Search for the cell housing the specified text and yield its (x, y) center coordinate. 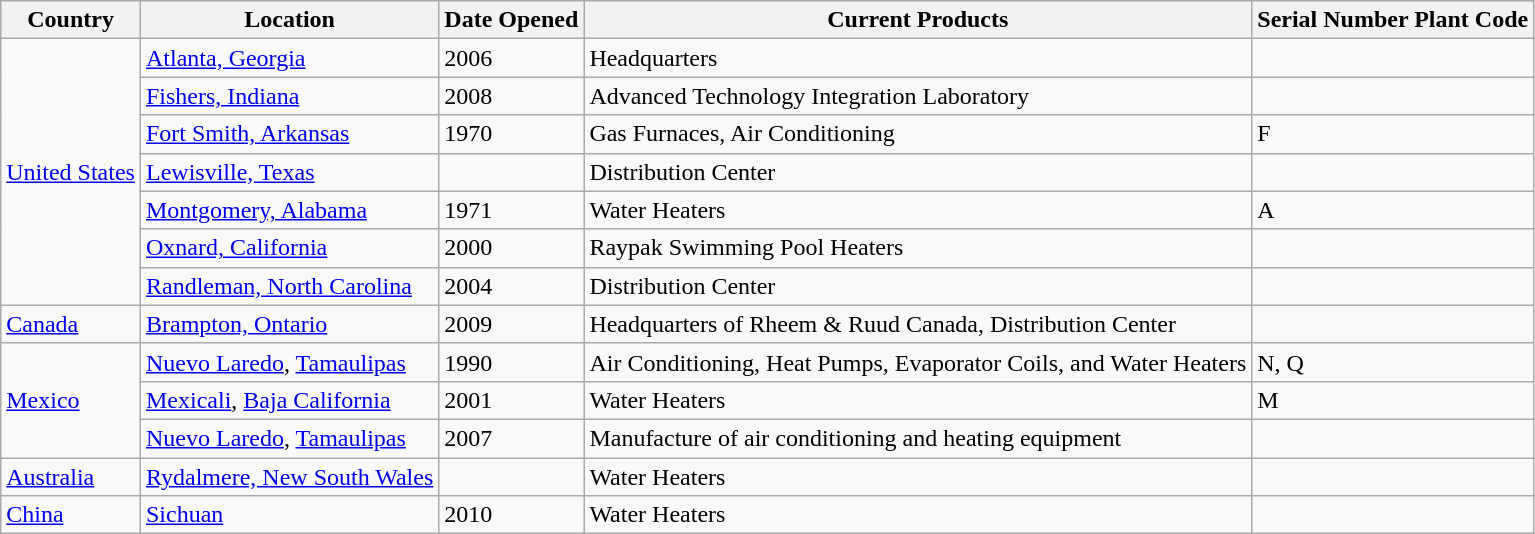
Lewisville, Texas (289, 172)
2009 (512, 324)
Fishers, Indiana (289, 96)
A (1393, 210)
2010 (512, 515)
Canada (71, 324)
Atlanta, Georgia (289, 58)
Oxnard, California (289, 248)
Montgomery, Alabama (289, 210)
1971 (512, 210)
Rydalmere, New South Wales (289, 477)
Brampton, Ontario (289, 324)
Manufacture of air conditioning and heating equipment (918, 438)
2008 (512, 96)
Randleman, North Carolina (289, 286)
Serial Number Plant Code (1393, 20)
2004 (512, 286)
Current Products (918, 20)
Mexicali, Baja California (289, 400)
N, Q (1393, 362)
2006 (512, 58)
Mexico (71, 400)
Date Opened (512, 20)
Fort Smith, Arkansas (289, 134)
M (1393, 400)
Australia (71, 477)
2000 (512, 248)
Air Conditioning, Heat Pumps, Evaporator Coils, and Water Heaters (918, 362)
Headquarters (918, 58)
Sichuan (289, 515)
China (71, 515)
Location (289, 20)
Gas Furnaces, Air Conditioning (918, 134)
2007 (512, 438)
2001 (512, 400)
Headquarters of Rheem & Ruud Canada, Distribution Center (918, 324)
Advanced Technology Integration Laboratory (918, 96)
Country (71, 20)
1990 (512, 362)
F (1393, 134)
United States (71, 172)
1970 (512, 134)
Raypak Swimming Pool Heaters (918, 248)
